Locate the cell with the specified text and output its (x, y) center coordinate. 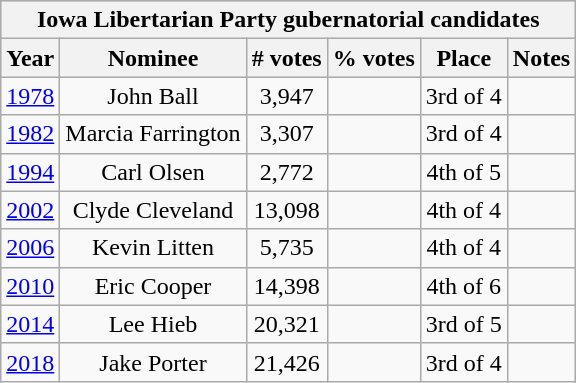
3,947 (286, 96)
2014 (30, 324)
4th of 5 (464, 172)
5,735 (286, 248)
3rd of 5 (464, 324)
13,098 (286, 210)
Lee Hieb (153, 324)
Year (30, 58)
Nominee (153, 58)
Iowa Libertarian Party gubernatorial candidates (288, 20)
1994 (30, 172)
% votes (374, 58)
John Ball (153, 96)
21,426 (286, 362)
1982 (30, 134)
3,307 (286, 134)
Marcia Farrington (153, 134)
# votes (286, 58)
Eric Cooper (153, 286)
Carl Olsen (153, 172)
Kevin Litten (153, 248)
14,398 (286, 286)
Clyde Cleveland (153, 210)
2002 (30, 210)
20,321 (286, 324)
1978 (30, 96)
2,772 (286, 172)
4th of 6 (464, 286)
2010 (30, 286)
2006 (30, 248)
Jake Porter (153, 362)
2018 (30, 362)
Notes (541, 58)
Place (464, 58)
